Scan for the cell matching the given text and deliver its (x, y) coordinate at center. 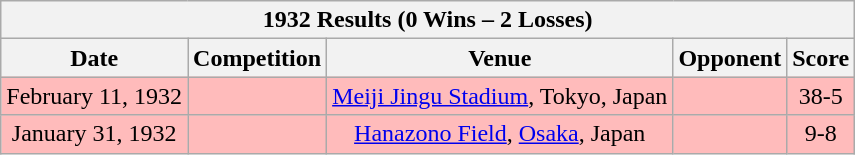
Opponent (730, 58)
9-8 (821, 134)
Meiji Jingu Stadium, Tokyo, Japan (500, 96)
38-5 (821, 96)
1932 Results (0 Wins – 2 Losses) (428, 20)
Date (94, 58)
Score (821, 58)
Hanazono Field, Osaka, Japan (500, 134)
February 11, 1932 (94, 96)
Competition (258, 58)
January 31, 1932 (94, 134)
Venue (500, 58)
